From the cell containing the given text, extract its center point as [X, Y] coordinate. 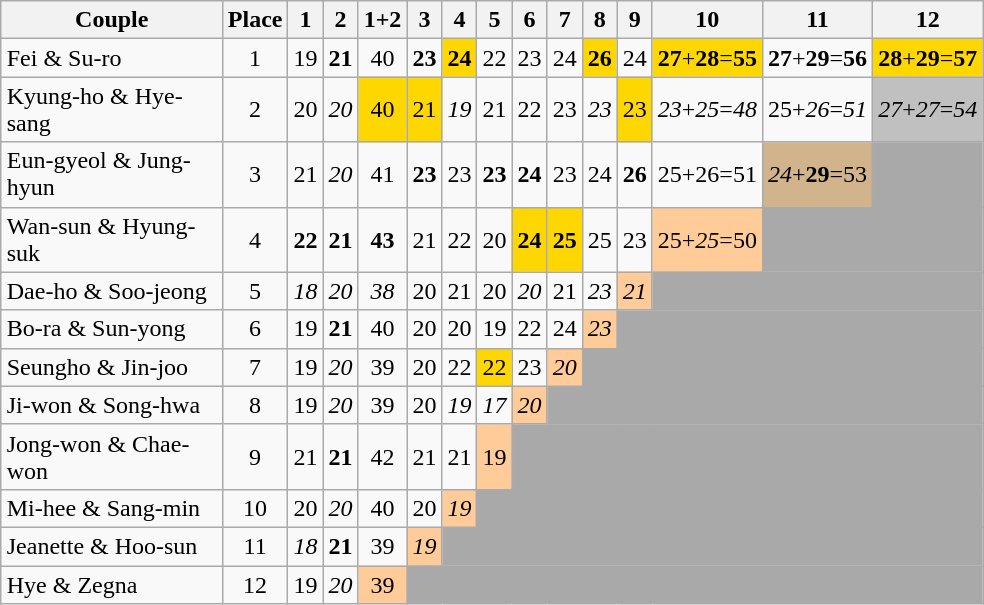
1+2 [382, 20]
41 [382, 174]
24+29=53 [817, 174]
42 [382, 456]
27+29=56 [817, 58]
Mi-hee & Sang-min [112, 508]
27+27=54 [928, 110]
Place [255, 20]
17 [494, 405]
Ji-won & Song-hwa [112, 405]
43 [382, 240]
38 [382, 291]
Seungho & Jin-joo [112, 367]
Hye & Zegna [112, 585]
Fei & Su-ro [112, 58]
27+28=55 [707, 58]
Dae-ho & Soo-jeong [112, 291]
Eun-gyeol & Jung-hyun [112, 174]
Kyung-ho & Hye-sang [112, 110]
Jeanette & Hoo-sun [112, 546]
25+25=50 [707, 240]
Wan-sun & Hyung-suk [112, 240]
Jong-won & Chae-won [112, 456]
23+25=48 [707, 110]
Bo-ra & Sun-yong [112, 329]
28+29=57 [928, 58]
Couple [112, 20]
